Determine the (x, y) coordinate at the center of the cell enclosing the given text.  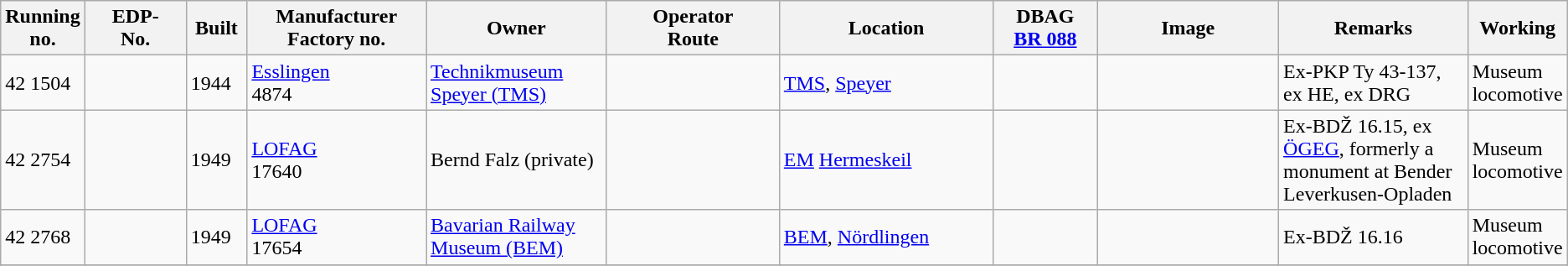
Bavarian Railway Museum (BEM) (517, 237)
EM Hermeskeil (886, 159)
TMS, Speyer (886, 82)
Esslingen4874 (337, 82)
OperatorRoute (693, 29)
Image (1188, 29)
LOFAG17654 (337, 237)
42 2768 (43, 237)
Working (1518, 29)
Technikmuseum Speyer (TMS) (517, 82)
ManufacturerFactory no. (337, 29)
BEM, Nördlingen (886, 237)
EDP-No. (136, 29)
Bernd Falz (private) (517, 159)
LOFAG17640 (337, 159)
Owner (517, 29)
Ex-BDŽ 16.16 (1374, 237)
Built (216, 29)
1944 (216, 82)
42 2754 (43, 159)
Remarks (1374, 29)
42 1504 (43, 82)
DBAGBR 088 (1045, 29)
Ex-BDŽ 16.15, ex ÖGEG, formerly a monument at Bender Leverkusen-Opladen (1374, 159)
Ex-PKP Ty 43-137, ex HE, ex DRG (1374, 82)
Runningno. (43, 29)
Location (886, 29)
